Search for the cell housing the specified text and yield its [X, Y] center coordinate. 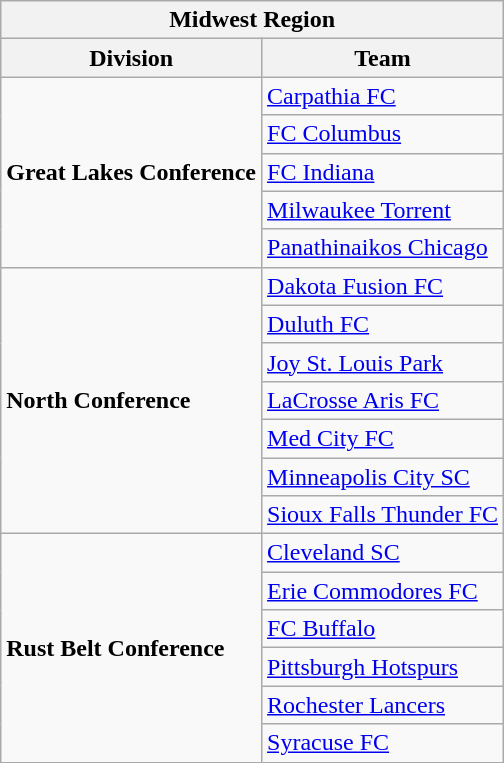
Great Lakes Conference [132, 172]
Erie Commodores FC [383, 591]
Minneapolis City SC [383, 477]
Med City FC [383, 438]
Rochester Lancers [383, 705]
Rust Belt Conference [132, 648]
FC Columbus [383, 134]
Pittsburgh Hotspurs [383, 667]
Team [383, 58]
FC Buffalo [383, 629]
Cleveland SC [383, 553]
Panathinaikos Chicago [383, 248]
FC Indiana [383, 172]
Duluth FC [383, 324]
Dakota Fusion FC [383, 286]
LaCrosse Aris FC [383, 400]
Joy St. Louis Park [383, 362]
North Conference [132, 400]
Syracuse FC [383, 743]
Milwaukee Torrent [383, 210]
Midwest Region [252, 20]
Sioux Falls Thunder FC [383, 515]
Division [132, 58]
Carpathia FC [383, 96]
